Capture the cell that displays the provided text and extract its [X, Y] central coordinate. 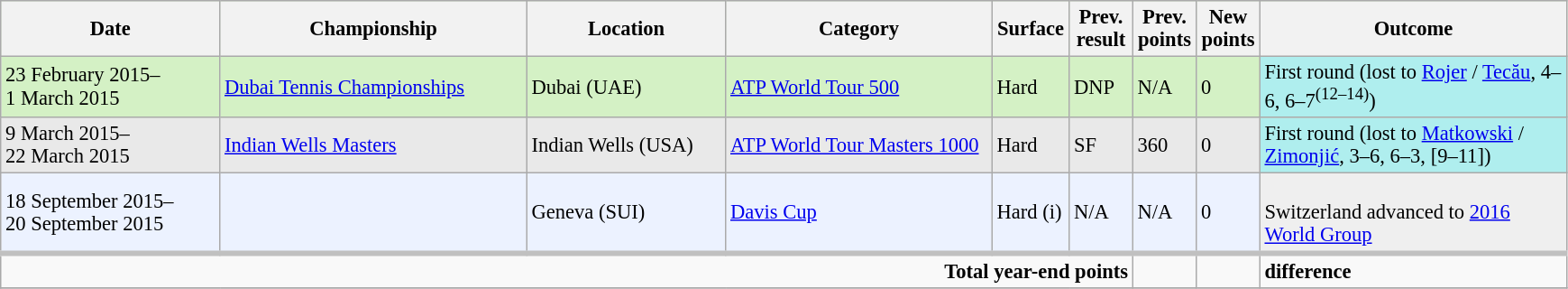
Dubai (UAE) [626, 87]
Davis Cup [859, 213]
Category [859, 29]
Switzerland advanced to 2016 World Group [1413, 213]
Indian Wells Masters [373, 145]
Geneva (SUI) [626, 213]
18 September 2015–20 September 2015 [110, 213]
Outcome [1413, 29]
SF [1101, 145]
Indian Wells (USA) [626, 145]
9 March 2015–22 March 2015 [110, 145]
Total year-end points [567, 271]
Surface [1031, 29]
Prev. points [1164, 29]
Dubai Tennis Championships [373, 87]
Date [110, 29]
Location [626, 29]
New points [1228, 29]
First round (lost to Matkowski / Zimonjić, 3–6, 6–3, [9–11]) [1413, 145]
DNP [1101, 87]
Championship [373, 29]
Hard (i) [1031, 213]
difference [1413, 271]
360 [1164, 145]
ATP World Tour 500 [859, 87]
First round (lost to Rojer / Tecău, 4–6, 6–7(12–14)) [1413, 87]
ATP World Tour Masters 1000 [859, 145]
Prev. result [1101, 29]
23 February 2015–1 March 2015 [110, 87]
